From the cell containing the given text, extract its center point as (x, y) coordinate. 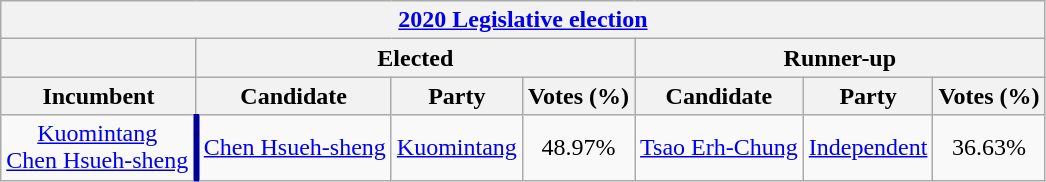
Independent (868, 148)
Runner-up (840, 58)
48.97% (578, 148)
Incumbent (98, 96)
KuomintangChen Hsueh-sheng (98, 148)
Chen Hsueh-sheng (294, 148)
Kuomintang (456, 148)
Elected (416, 58)
36.63% (989, 148)
Tsao Erh-Chung (720, 148)
2020 Legislative election (523, 20)
